Detect which cell encompasses the target text, then output its [X, Y] center coordinate. 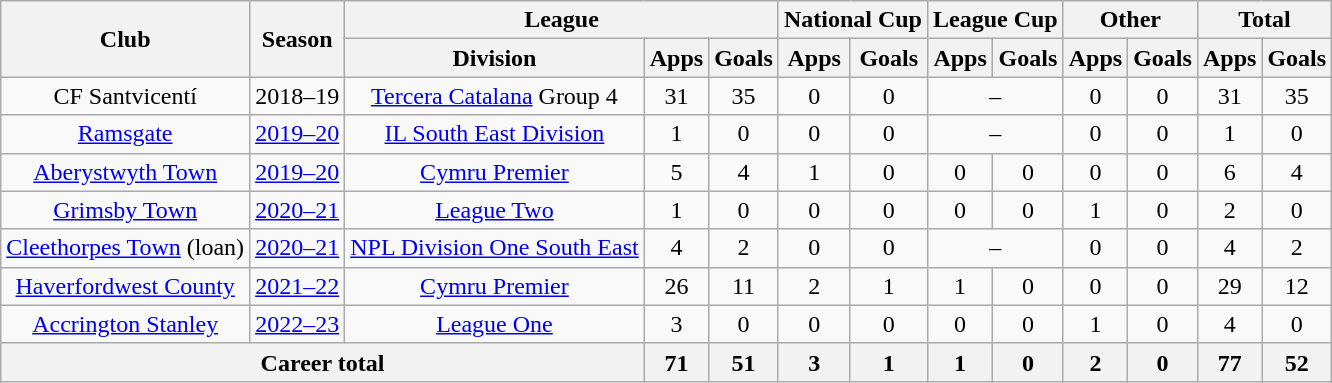
Cleethorpes Town (loan) [126, 248]
51 [744, 362]
League Two [495, 210]
71 [676, 362]
League Cup [995, 20]
5 [676, 172]
Aberystwyth Town [126, 172]
2022–23 [298, 324]
Season [298, 39]
52 [1297, 362]
29 [1229, 286]
Total [1264, 20]
Division [495, 58]
National Cup [852, 20]
CF Santvicentí [126, 96]
Haverfordwest County [126, 286]
26 [676, 286]
77 [1229, 362]
Ramsgate [126, 134]
Accrington Stanley [126, 324]
Career total [322, 362]
NPL Division One South East [495, 248]
Tercera Catalana Group 4 [495, 96]
6 [1229, 172]
IL South East Division [495, 134]
Grimsby Town [126, 210]
2018–19 [298, 96]
League One [495, 324]
11 [744, 286]
2021–22 [298, 286]
Other [1130, 20]
League [562, 20]
Club [126, 39]
12 [1297, 286]
